Return the (X, Y) coordinate for the center point of the cell that contains the specified text.  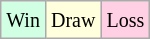
Draw (72, 20)
Win (24, 20)
Loss (126, 20)
